Return the [X, Y] coordinate for the center point of the cell that contains the specified text.  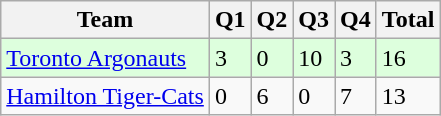
7 [356, 96]
10 [314, 58]
Total [408, 20]
Q4 [356, 20]
Q2 [272, 20]
Toronto Argonauts [106, 58]
Q3 [314, 20]
13 [408, 96]
Team [106, 20]
Q1 [230, 20]
6 [272, 96]
16 [408, 58]
Hamilton Tiger-Cats [106, 96]
